For the text-containing cell, return its midpoint in (X, Y) coordinate format. 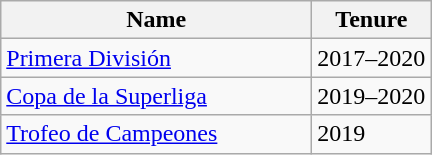
Primera División (156, 58)
Copa de la Superliga (156, 96)
Name (156, 20)
2019 (372, 134)
2017–2020 (372, 58)
Trofeo de Campeones (156, 134)
2019–2020 (372, 96)
Tenure (372, 20)
